Return the (x, y) coordinate for the center point of the cell that contains the specified text.  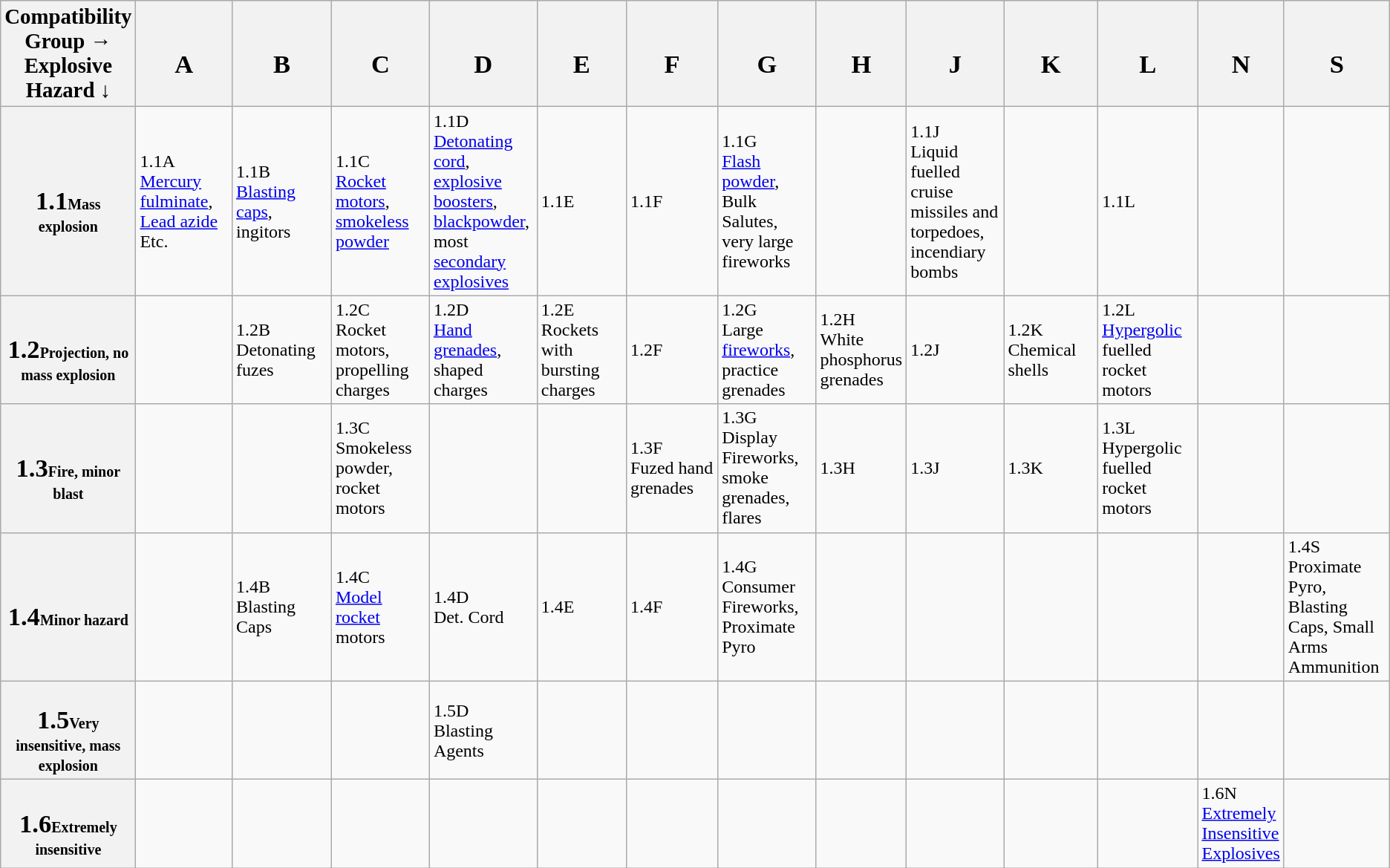
1.4GConsumer Fireworks, Proximate Pyro (767, 607)
B (282, 53)
1.4SProximate Pyro, Blasting Caps, Small Arms Ammunition (1337, 607)
1.1JLiquid fuelled cruise missiles and torpedoes, incendiary bombs (955, 201)
1.3CSmokeless powder, rocket motors (380, 468)
K (1051, 53)
S (1337, 53)
1.1L (1148, 201)
1.5Very insensitive, mass explosion (68, 731)
L (1148, 53)
1.4F (671, 607)
1.4Minor hazard (68, 607)
1.3H (861, 468)
1.2CRocket motors, propelling charges (380, 350)
1.3FFuzed hand grenades (671, 468)
H (861, 53)
1.2F (671, 350)
1.4CModel rocket motors (380, 607)
1.2GLarge fireworks, practice grenades (767, 350)
1.1E (581, 201)
1.1Mass explosion (68, 201)
1.3Fire, minor blast (68, 468)
J (955, 53)
A (184, 53)
1.2KChemical shells (1051, 350)
1.1CRocket motors, smokeless powder (380, 201)
C (380, 53)
1.1DDetonating cord, explosive boosters, blackpowder, most secondary explosives (483, 201)
1.6NExtremely Insensitive Explosives (1241, 824)
E (581, 53)
G (767, 53)
1.2LHypergolic fuelled rocket motors (1148, 350)
1.2J (955, 350)
1.1AMercury fulminate, Lead azide Etc. (184, 201)
1.6Extremely insensitive (68, 824)
1.2Projection, no mass explosion (68, 350)
N (1241, 53)
1.5DBlasting Agents (483, 731)
1.2HWhite phosphorus grenades (861, 350)
1.1BBlasting caps, ingitors (282, 201)
1.4E (581, 607)
D (483, 53)
F (671, 53)
1.3J (955, 468)
Compatibility Group →Explosive Hazard ↓ (68, 53)
1.2BDetonating fuzes (282, 350)
1.3LHypergolic fuelled rocket motors (1148, 468)
1.1F (671, 201)
1.2DHand grenades, shaped charges (483, 350)
1.2ERockets with bursting charges (581, 350)
1.3GDisplay Fireworks, smoke grenades, flares (767, 468)
1.4BBlasting Caps (282, 607)
1.4DDet. Cord (483, 607)
1.1GFlash powder, Bulk Salutes, very large fireworks (767, 201)
1.3K (1051, 468)
